Provide the [X, Y] coordinate of the cell's center where the given text is located.  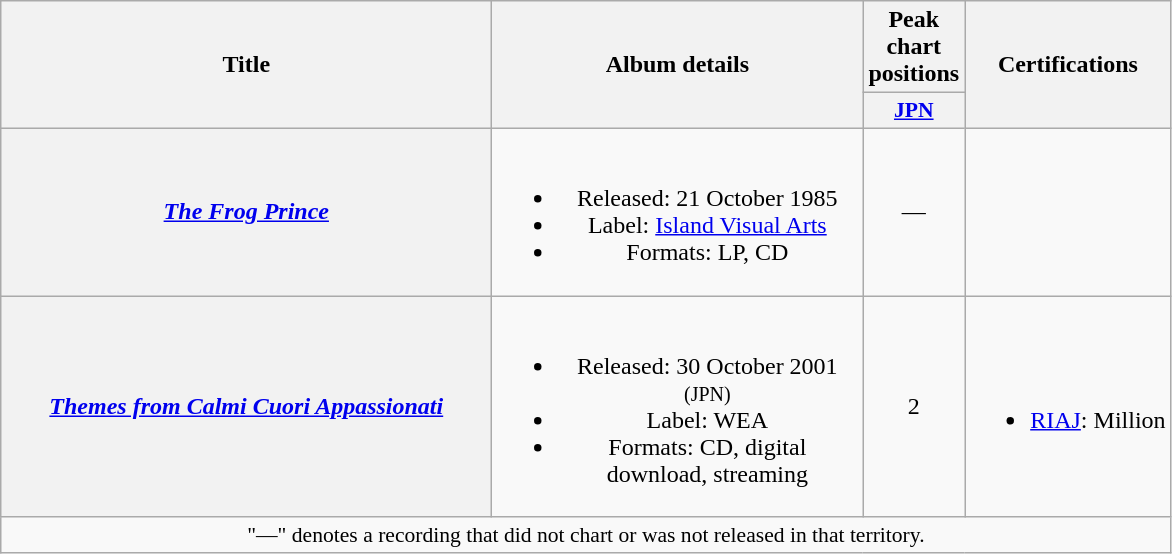
Themes from Calmi Cuori Appassionati [246, 406]
RIAJ: Million [1068, 406]
Title [246, 65]
Peak chart positions [914, 47]
Certifications [1068, 65]
2 [914, 406]
— [914, 212]
JPN [914, 111]
Released: 30 October 2001 (JPN)Label: WEAFormats: CD, digital download, streaming [678, 406]
The Frog Prince [246, 212]
Album details [678, 65]
Released: 21 October 1985Label: Island Visual ArtsFormats: LP, CD [678, 212]
"—" denotes a recording that did not chart or was not released in that territory. [586, 535]
